Find where the given text appears and provide that cell's center as [X, Y] coordinate. 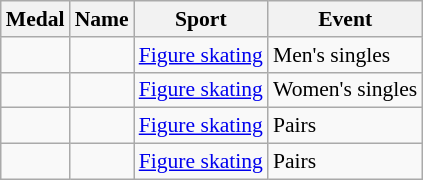
Medal [36, 19]
Event [345, 19]
Sport [201, 19]
Name [102, 19]
Women's singles [345, 90]
Men's singles [345, 55]
